Return the (x, y) coordinate for the center point of the cell that contains the specified text.  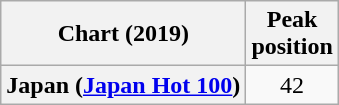
42 (292, 85)
Peakposition (292, 34)
Japan (Japan Hot 100) (124, 85)
Chart (2019) (124, 34)
